Find where the given text appears and provide that cell's center as [X, Y] coordinate. 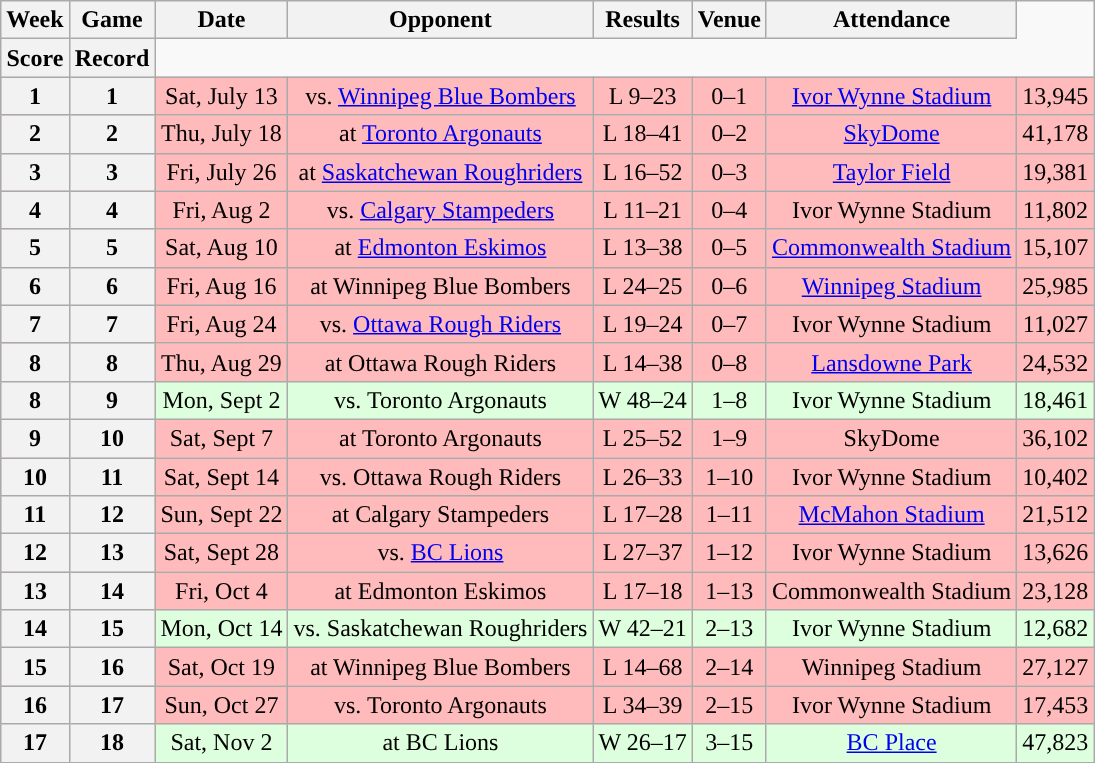
27,127 [1056, 667]
17,453 [1056, 705]
0–1 [729, 96]
Sat, Sept 14 [222, 477]
1–8 [729, 400]
L 11–21 [642, 210]
24,532 [1056, 362]
1–9 [729, 438]
at BC Lions [440, 743]
Sun, Sept 22 [222, 515]
15,107 [1056, 248]
vs. BC Lions [440, 553]
at Ottawa Rough Riders [440, 362]
W 42–21 [642, 629]
at Saskatchewan Roughriders [440, 172]
L 26–33 [642, 477]
3–15 [729, 743]
Score [35, 58]
Lansdowne Park [891, 362]
0–6 [729, 286]
vs. Winnipeg Blue Bombers [440, 96]
2–14 [729, 667]
L 24–25 [642, 286]
Sat, Nov 2 [222, 743]
36,102 [1056, 438]
10,402 [1056, 477]
Fri, Oct 4 [222, 591]
vs. Saskatchewan Roughriders [440, 629]
Sat, Sept 7 [222, 438]
Thu, Aug 29 [222, 362]
L 27–37 [642, 553]
1–11 [729, 515]
41,178 [1056, 134]
1–13 [729, 591]
L 25–52 [642, 438]
18 [112, 743]
Venue [729, 20]
L 13–38 [642, 248]
Sat, Oct 19 [222, 667]
13,945 [1056, 96]
Results [642, 20]
Fri, July 26 [222, 172]
Fri, Aug 2 [222, 210]
2–13 [729, 629]
47,823 [1056, 743]
L 34–39 [642, 705]
L 17–28 [642, 515]
L 14–38 [642, 362]
21,512 [1056, 515]
L 14–68 [642, 667]
1–10 [729, 477]
Attendance [891, 20]
McMahon Stadium [891, 515]
W 48–24 [642, 400]
Fri, Aug 16 [222, 286]
at Calgary Stampeders [440, 515]
L 17–18 [642, 591]
13,626 [1056, 553]
Mon, Oct 14 [222, 629]
Sat, Sept 28 [222, 553]
Game [112, 20]
L 19–24 [642, 324]
L 9–23 [642, 96]
18,461 [1056, 400]
Date [222, 20]
W 26–17 [642, 743]
11,802 [1056, 210]
L 16–52 [642, 172]
Sat, Aug 10 [222, 248]
0–3 [729, 172]
Record [112, 58]
Opponent [440, 20]
0–5 [729, 248]
0–8 [729, 362]
Fri, Aug 24 [222, 324]
12,682 [1056, 629]
Sat, July 13 [222, 96]
Sun, Oct 27 [222, 705]
11,027 [1056, 324]
L 18–41 [642, 134]
1–12 [729, 553]
BC Place [891, 743]
25,985 [1056, 286]
23,128 [1056, 591]
Taylor Field [891, 172]
0–4 [729, 210]
Thu, July 18 [222, 134]
0–7 [729, 324]
19,381 [1056, 172]
2–15 [729, 705]
Mon, Sept 2 [222, 400]
Week [35, 20]
vs. Calgary Stampeders [440, 210]
0–2 [729, 134]
